Determine the (x, y) coordinate at the center of the cell enclosing the given text.  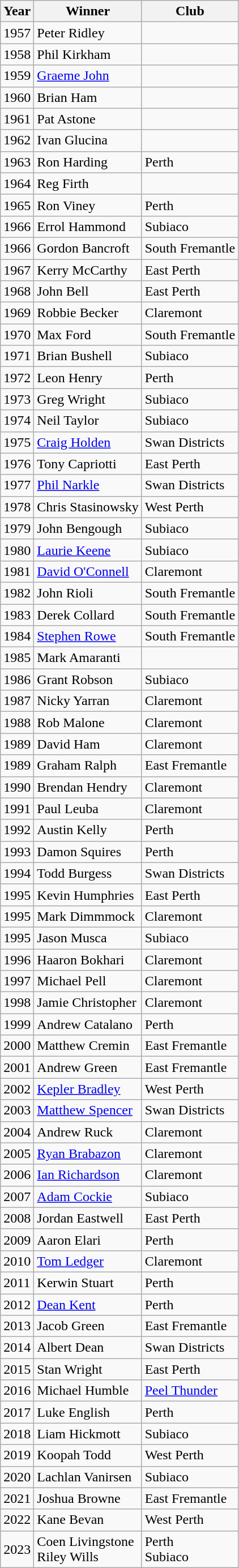
2010 (17, 1261)
1985 (17, 658)
Laurie Keene (88, 550)
Tony Capriotti (88, 464)
2007 (17, 1197)
1987 (17, 701)
PerthSubiaco (190, 1549)
Todd Burgess (88, 873)
2012 (17, 1304)
2018 (17, 1434)
Peel Thunder (190, 1391)
David Ham (88, 744)
2001 (17, 1067)
1965 (17, 205)
1991 (17, 809)
Coen LivingstoneRiley Wills (88, 1549)
Liam Hickmott (88, 1434)
2015 (17, 1369)
Jacob Green (88, 1326)
Austin Kelly (88, 830)
Ian Richardson (88, 1175)
Koopah Todd (88, 1455)
2021 (17, 1498)
Mark Dimmmock (88, 916)
1997 (17, 981)
Matthew Spencer (88, 1110)
2009 (17, 1240)
Kerry McCarthy (88, 270)
Joshua Browne (88, 1498)
Neil Taylor (88, 421)
Stephen Rowe (88, 636)
Reg Firth (88, 183)
Matthew Cremin (88, 1046)
David O'Connell (88, 571)
Kane Bevan (88, 1520)
Ron Harding (88, 162)
2014 (17, 1348)
Jordan Eastwell (88, 1218)
1964 (17, 183)
Brendan Hendry (88, 787)
Haaron Bokhari (88, 960)
Andrew Green (88, 1067)
1960 (17, 97)
1973 (17, 399)
Phil Kirkham (88, 54)
Chris Stasinowsky (88, 507)
Leon Henry (88, 378)
Robbie Becker (88, 313)
Greg Wright (88, 399)
Year (17, 11)
1980 (17, 550)
Rob Malone (88, 723)
1982 (17, 593)
1970 (17, 335)
Craig Holden (88, 442)
1975 (17, 442)
2008 (17, 1218)
1957 (17, 33)
2016 (17, 1391)
1976 (17, 464)
1971 (17, 356)
1969 (17, 313)
Tom Ledger (88, 1261)
Stan Wright (88, 1369)
2023 (17, 1549)
2011 (17, 1283)
Kevin Humphries (88, 895)
Brian Bushell (88, 356)
Adam Cockie (88, 1197)
Ivan Glucina (88, 140)
1996 (17, 960)
John Rioli (88, 593)
Michael Humble (88, 1391)
Club (190, 11)
Winner (88, 11)
1978 (17, 507)
Grant Robson (88, 680)
Aaron Elari (88, 1240)
Ryan Brabazon (88, 1153)
1988 (17, 723)
1967 (17, 270)
2003 (17, 1110)
2005 (17, 1153)
2004 (17, 1132)
Jason Musca (88, 938)
Graham Ralph (88, 766)
Lachlan Vanirsen (88, 1477)
1994 (17, 873)
Jamie Christopher (88, 1003)
Max Ford (88, 335)
1986 (17, 680)
Paul Leuba (88, 809)
Damon Squires (88, 852)
2013 (17, 1326)
Graeme John (88, 76)
Gordon Bancroft (88, 248)
Dean Kent (88, 1304)
Kerwin Stuart (88, 1283)
1993 (17, 852)
1963 (17, 162)
1961 (17, 119)
2022 (17, 1520)
Michael Pell (88, 981)
1972 (17, 378)
2019 (17, 1455)
1958 (17, 54)
2017 (17, 1412)
Mark Amaranti (88, 658)
Pat Astone (88, 119)
Kepler Bradley (88, 1089)
Phil Narkle (88, 485)
1992 (17, 830)
Luke English (88, 1412)
Albert Dean (88, 1348)
1962 (17, 140)
2000 (17, 1046)
John Bell (88, 292)
Andrew Ruck (88, 1132)
1983 (17, 614)
Peter Ridley (88, 33)
Derek Collard (88, 614)
1959 (17, 76)
Andrew Catalano (88, 1024)
1968 (17, 292)
Nicky Yarran (88, 701)
1999 (17, 1024)
1998 (17, 1003)
Ron Viney (88, 205)
1974 (17, 421)
John Bengough (88, 528)
2020 (17, 1477)
1984 (17, 636)
2002 (17, 1089)
Errol Hammond (88, 227)
1979 (17, 528)
1990 (17, 787)
1977 (17, 485)
1981 (17, 571)
Brian Ham (88, 97)
2006 (17, 1175)
